Pinpoint the cell where the given text exists, returning its [x, y] midpoint coordinate. 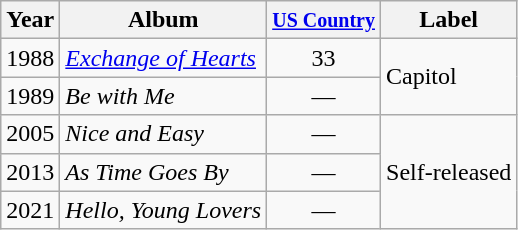
Album [164, 20]
Self-released [449, 172]
US Country [324, 20]
1988 [30, 58]
Exchange of Hearts [164, 58]
Nice and Easy [164, 134]
Capitol [449, 77]
Hello, Young Lovers [164, 210]
Year [30, 20]
2021 [30, 210]
Label [449, 20]
As Time Goes By [164, 172]
Be with Me [164, 96]
33 [324, 58]
1989 [30, 96]
2013 [30, 172]
2005 [30, 134]
